Pinpoint the cell where the given text exists, returning its [X, Y] midpoint coordinate. 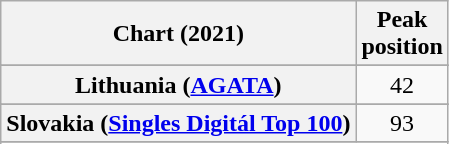
Slovakia (Singles Digitál Top 100) [178, 123]
Chart (2021) [178, 34]
93 [402, 123]
Peakposition [402, 34]
42 [402, 85]
Lithuania (AGATA) [178, 85]
